Return (X, Y) of the center of cell containing provided text 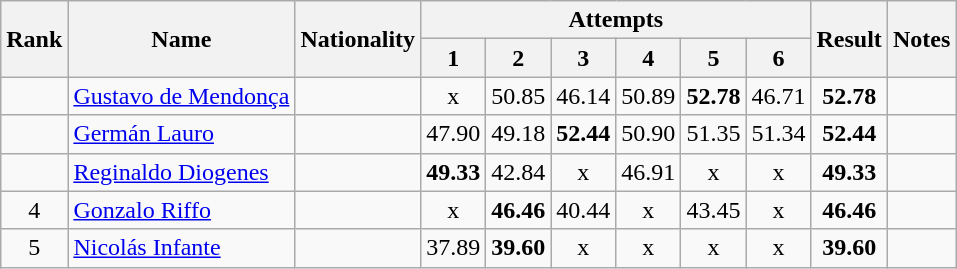
49.18 (518, 134)
Notes (921, 39)
6 (778, 58)
50.90 (648, 134)
37.89 (454, 248)
47.90 (454, 134)
3 (584, 58)
50.89 (648, 96)
46.14 (584, 96)
40.44 (584, 210)
Result (849, 39)
46.71 (778, 96)
Gustavo de Mendonça (182, 96)
2 (518, 58)
50.85 (518, 96)
1 (454, 58)
42.84 (518, 172)
43.45 (714, 210)
Nicolás Infante (182, 248)
Attempts (616, 20)
51.34 (778, 134)
Germán Lauro (182, 134)
Nationality (358, 39)
51.35 (714, 134)
46.91 (648, 172)
Rank (34, 39)
Reginaldo Diogenes (182, 172)
Gonzalo Riffo (182, 210)
Name (182, 39)
